From the cell containing the given text, extract its center point as [x, y] coordinate. 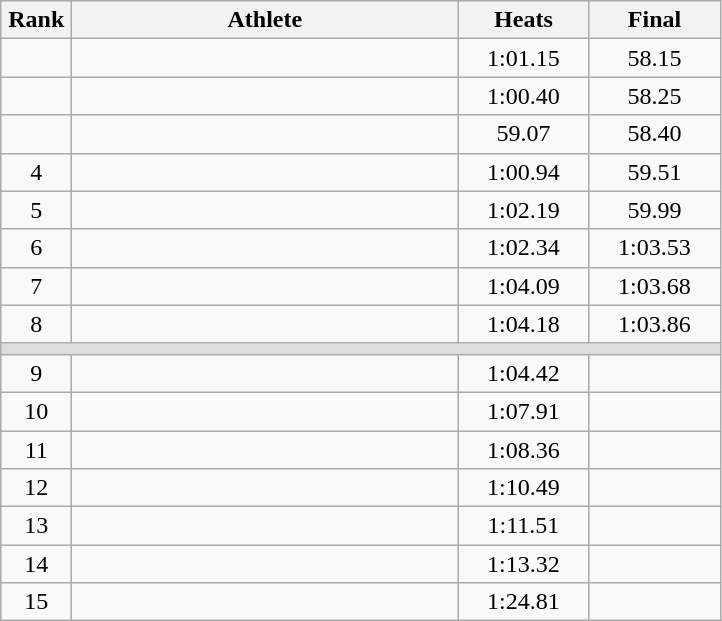
1:02.34 [524, 248]
1:00.94 [524, 172]
59.07 [524, 134]
9 [36, 373]
1:03.68 [654, 286]
10 [36, 411]
58.15 [654, 58]
1:11.51 [524, 526]
13 [36, 526]
4 [36, 172]
1:03.86 [654, 324]
59.99 [654, 210]
58.25 [654, 96]
1:08.36 [524, 449]
7 [36, 286]
5 [36, 210]
8 [36, 324]
1:04.42 [524, 373]
1:07.91 [524, 411]
1:10.49 [524, 488]
Athlete [265, 20]
6 [36, 248]
58.40 [654, 134]
11 [36, 449]
59.51 [654, 172]
1:24.81 [524, 602]
Final [654, 20]
15 [36, 602]
1:02.19 [524, 210]
12 [36, 488]
1:03.53 [654, 248]
1:13.32 [524, 564]
1:04.18 [524, 324]
14 [36, 564]
Rank [36, 20]
1:01.15 [524, 58]
1:00.40 [524, 96]
1:04.09 [524, 286]
Heats [524, 20]
